For the text-containing cell, return its midpoint in (X, Y) coordinate format. 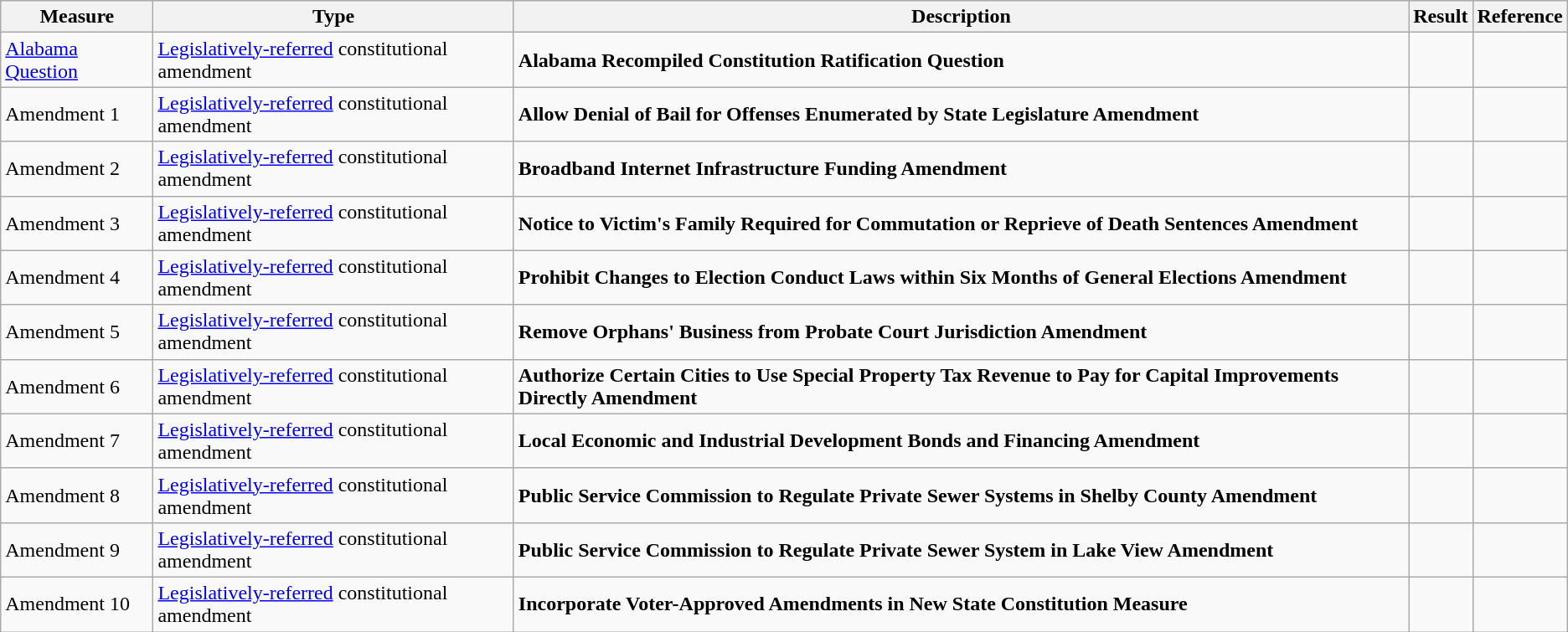
Broadband Internet Infrastructure Funding Amendment (961, 169)
Type (333, 17)
Reference (1519, 17)
Public Service Commission to Regulate Private Sewer Systems in Shelby County Amendment (961, 496)
Authorize Certain Cities to Use Special Property Tax Revenue to Pay for Capital Improvements Directly Amendment (961, 387)
Incorporate Voter-Approved Amendments in New State Constitution Measure (961, 604)
Amendment 3 (77, 223)
Prohibit Changes to Election Conduct Laws within Six Months of General Elections Amendment (961, 278)
Allow Denial of Bail for Offenses Enumerated by State Legislature Amendment (961, 114)
Amendment 9 (77, 549)
Local Economic and Industrial Development Bonds and Financing Amendment (961, 440)
Amendment 4 (77, 278)
Amendment 1 (77, 114)
Alabama Question (77, 60)
Description (961, 17)
Amendment 5 (77, 331)
Amendment 10 (77, 604)
Remove Orphans' Business from Probate Court Jurisdiction Amendment (961, 331)
Amendment 7 (77, 440)
Alabama Recompiled Constitution Ratification Question (961, 60)
Measure (77, 17)
Result (1441, 17)
Notice to Victim's Family Required for Commutation or Reprieve of Death Sentences Amendment (961, 223)
Amendment 2 (77, 169)
Amendment 6 (77, 387)
Amendment 8 (77, 496)
Public Service Commission to Regulate Private Sewer System in Lake View Amendment (961, 549)
